Determine the (x, y) coordinate at the center of the cell enclosing the given text.  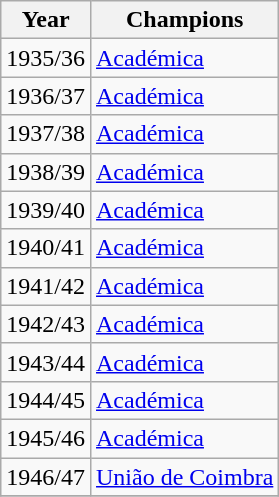
1941/42 (46, 286)
1946/47 (46, 477)
1939/40 (46, 210)
União de Coimbra (184, 477)
1944/45 (46, 400)
1945/46 (46, 438)
1936/37 (46, 96)
1942/43 (46, 324)
1938/39 (46, 172)
Year (46, 20)
1937/38 (46, 134)
1943/44 (46, 362)
1940/41 (46, 248)
1935/36 (46, 58)
Champions (184, 20)
